Output the [X, Y] coordinate of the center of the cell containing the given text.  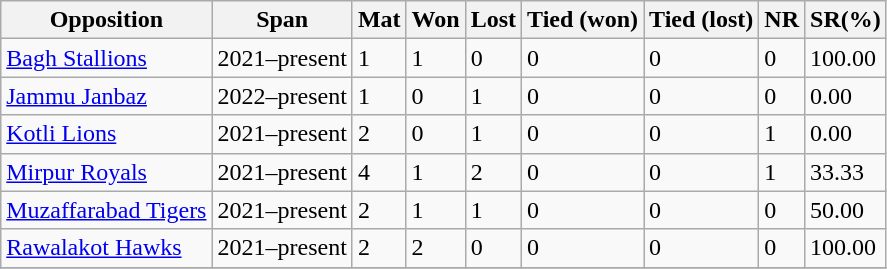
Span [282, 20]
Kotli Lions [106, 134]
Bagh Stallions [106, 58]
SR(%) [846, 20]
Rawalakot Hawks [106, 248]
Jammu Janbaz [106, 96]
Mirpur Royals [106, 172]
50.00 [846, 210]
Lost [493, 20]
2022–present [282, 96]
Won [436, 20]
Mat [379, 20]
Muzaffarabad Tigers [106, 210]
4 [379, 172]
NR [782, 20]
Opposition [106, 20]
Tied (lost) [702, 20]
33.33 [846, 172]
Tied (won) [583, 20]
